Locate the cell with the specified text and output its (X, Y) center coordinate. 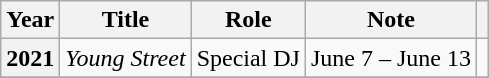
Young Street (126, 58)
Year (30, 20)
Special DJ (248, 58)
Title (126, 20)
2021 (30, 58)
Note (390, 20)
Role (248, 20)
June 7 – June 13 (390, 58)
